Search for the cell housing the specified text and yield its [x, y] center coordinate. 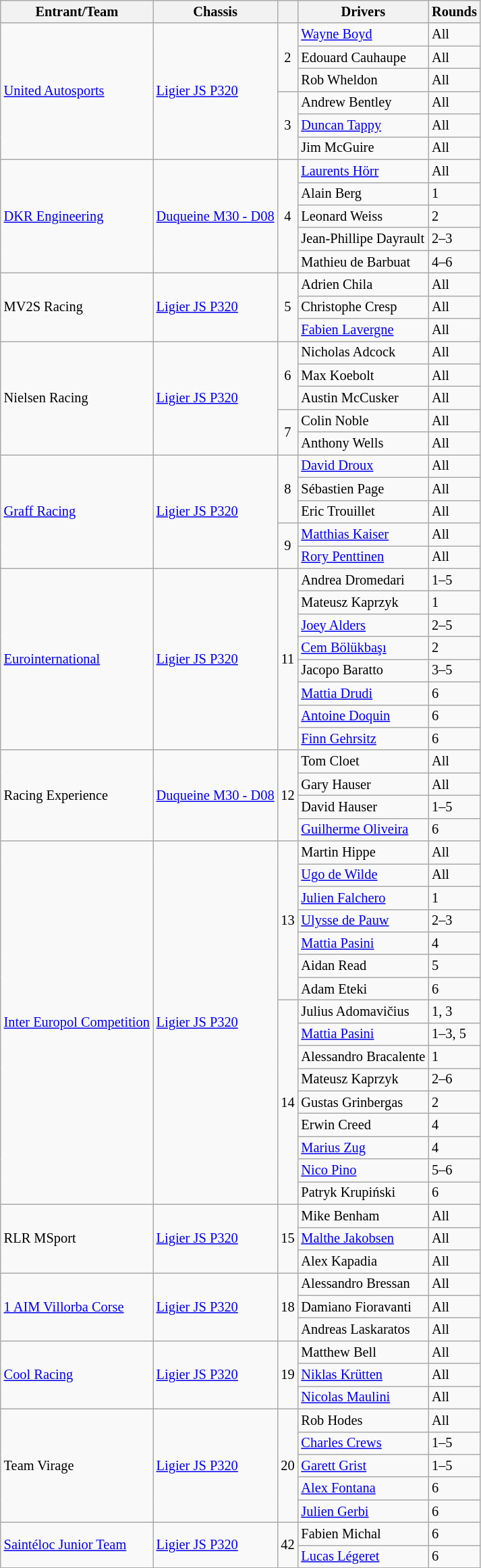
Julien Gerbi [363, 1511]
4–6 [455, 262]
Team Virage [77, 1465]
Mike Benham [363, 1216]
12 [287, 795]
Marius Zug [363, 1147]
Nicholas Adcock [363, 352]
Matthias Kaiser [363, 534]
1, 3 [455, 1011]
2–6 [455, 1079]
Alex Fontana [363, 1488]
Jean-Phillipe Dayrault [363, 239]
Graff Racing [77, 511]
Fabien Michal [363, 1534]
2–5 [455, 625]
MV2S Racing [77, 306]
Garett Grist [363, 1465]
Edouard Cauhaupe [363, 57]
Julien Falchero [363, 898]
Andreas Laskaratos [363, 1329]
9 [287, 545]
Guilherme Oliveira [363, 830]
Saintéloc Junior Team [77, 1544]
Eurointernational [77, 659]
Patryk Krupiński [363, 1193]
Ulysse de Pauw [363, 921]
Erwin Creed [363, 1125]
42 [287, 1544]
20 [287, 1465]
Leonard Weiss [363, 216]
Julius Adomavičius [363, 1011]
Charles Crews [363, 1443]
Adrien Chila [363, 284]
Drivers [363, 11]
3–5 [455, 670]
Matthew Bell [363, 1352]
Nielsen Racing [77, 398]
RLR MSport [77, 1238]
5–6 [455, 1170]
Damiano Fioravanti [363, 1307]
Colin Noble [363, 421]
Mattia Drudi [363, 693]
Rob Wheldon [363, 80]
1–3, 5 [455, 1034]
Gary Hauser [363, 784]
Gustas Grinbergas [363, 1102]
Wayne Boyd [363, 34]
Jim McGuire [363, 148]
DKR Engineering [77, 216]
Sébastien Page [363, 489]
Aidan Read [363, 966]
Joey Alders [363, 625]
Max Koebolt [363, 375]
Cool Racing [77, 1374]
Christophe Cresp [363, 307]
Laurents Hörr [363, 171]
Finn Gehrsitz [363, 738]
Eric Trouillet [363, 512]
18 [287, 1307]
8 [287, 489]
14 [287, 1102]
Mathieu de Barbuat [363, 262]
Martin Hippe [363, 853]
Chassis [216, 11]
15 [287, 1238]
David Hauser [363, 807]
1 AIM Villorba Corse [77, 1307]
Niklas Krütten [363, 1375]
Alessandro Bracalente [363, 1057]
Entrant/Team [77, 11]
Andrew Bentley [363, 103]
Tom Cloet [363, 761]
7 [287, 432]
Nicolas Maulini [363, 1397]
Alessandro Bressan [363, 1284]
Malthe Jakobsen [363, 1239]
Austin McCusker [363, 398]
Duncan Tappy [363, 126]
Alex Kapadia [363, 1261]
19 [287, 1374]
Alain Berg [363, 194]
Inter Europol Competition [77, 1023]
Andrea Dromedari [363, 580]
Antoine Doquin [363, 716]
Ugo de Wilde [363, 875]
Jacopo Baratto [363, 670]
Fabien Lavergne [363, 330]
13 [287, 921]
United Autosports [77, 91]
Cem Bölükbaşı [363, 648]
Lucas Légeret [363, 1557]
David Droux [363, 466]
3 [287, 126]
11 [287, 659]
Racing Experience [77, 795]
Rounds [455, 11]
Nico Pino [363, 1170]
Rory Penttinen [363, 557]
Rob Hodes [363, 1420]
Adam Eteki [363, 989]
Anthony Wells [363, 443]
